Determine the [x, y] coordinate at the center of the cell enclosing the given text.  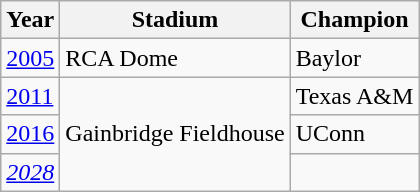
2011 [30, 96]
Champion [354, 20]
2016 [30, 134]
Gainbridge Fieldhouse [175, 134]
RCA Dome [175, 58]
Year [30, 20]
UConn [354, 134]
Texas A&M [354, 96]
Baylor [354, 58]
2005 [30, 58]
Stadium [175, 20]
2028 [30, 172]
